Find where the given text appears and provide that cell's center as [X, Y] coordinate. 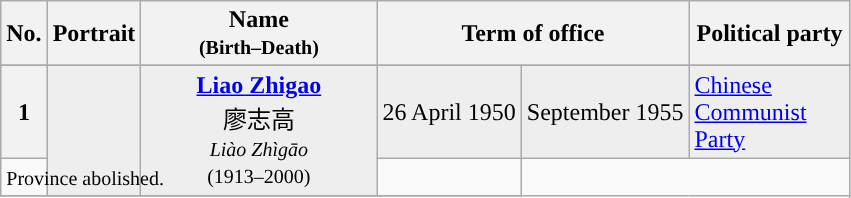
Liao Zhigao廖志高Liào Zhìgāo(1913–2000) [259, 131]
1 [24, 112]
Chinese Communist Party [770, 112]
Political party [770, 34]
Province abolished. [262, 177]
26 April 1950 [449, 112]
Portrait [94, 34]
Name(Birth–Death) [259, 34]
No. [24, 34]
Term of office [533, 34]
September 1955 [605, 112]
